Return the (x, y) coordinate for the center point of the cell that contains the specified text.  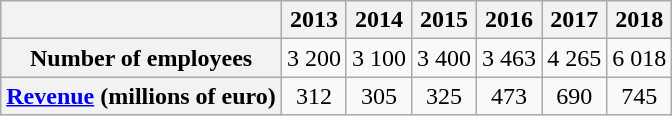
3 400 (444, 58)
2016 (510, 20)
745 (640, 96)
2013 (314, 20)
2014 (378, 20)
2017 (574, 20)
Number of employees (142, 58)
305 (378, 96)
3 100 (378, 58)
3 200 (314, 58)
473 (510, 96)
Revenue (millions of euro) (142, 96)
4 265 (574, 58)
2015 (444, 20)
325 (444, 96)
312 (314, 96)
690 (574, 96)
3 463 (510, 58)
6 018 (640, 58)
2018 (640, 20)
